Determine the [X, Y] coordinate at the center of the cell enclosing the given text.  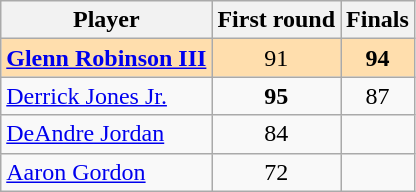
First round [276, 20]
Finals [378, 20]
95 [276, 96]
Glenn Robinson III [106, 58]
91 [276, 58]
84 [276, 134]
Aaron Gordon [106, 172]
87 [378, 96]
Derrick Jones Jr. [106, 96]
DeAndre Jordan [106, 134]
94 [378, 58]
Player [106, 20]
72 [276, 172]
